Extract the (x, y) coordinate from the center of the cell holding the provided text.  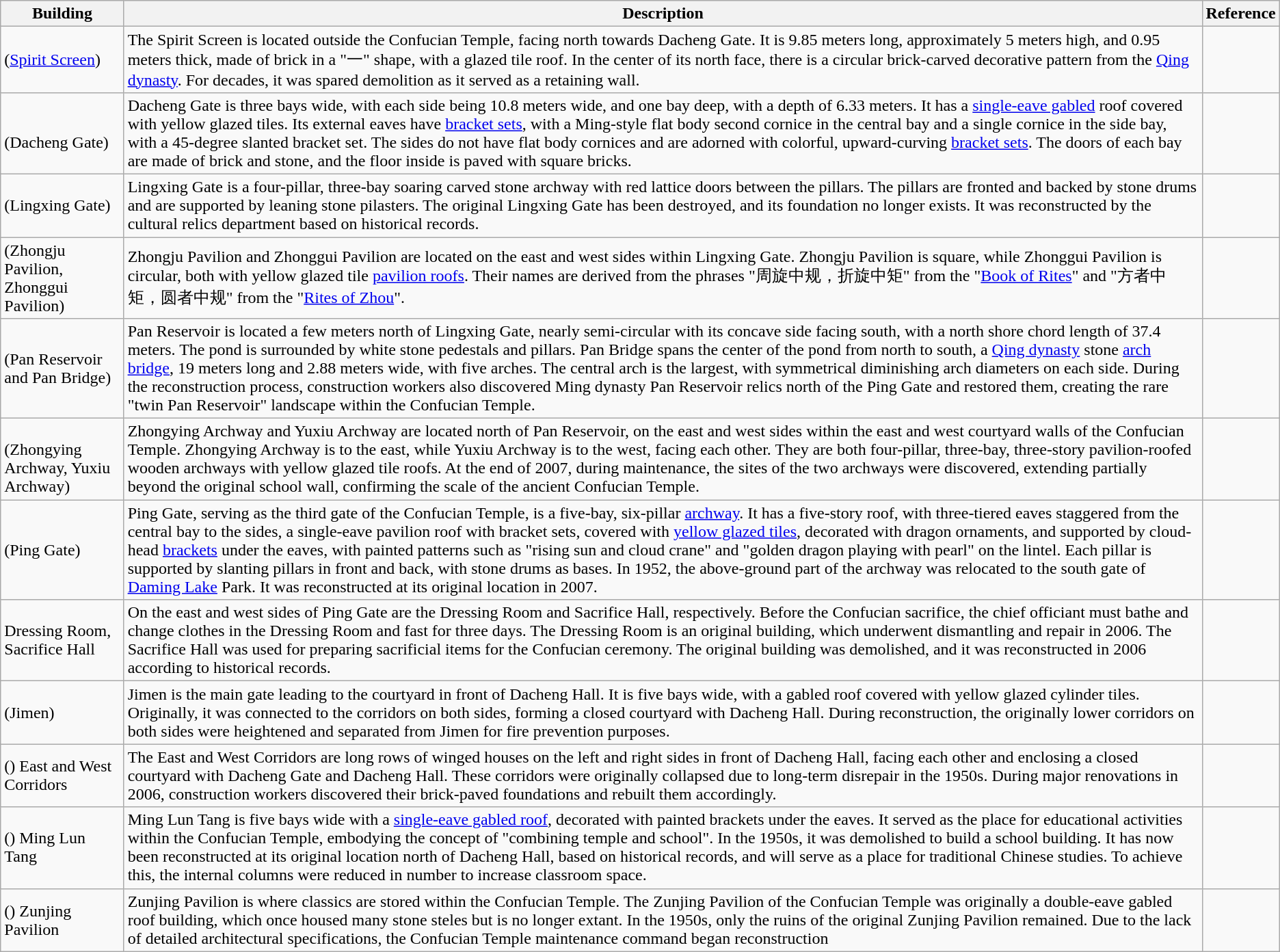
(Pan Reservoir and Pan Bridge) (62, 369)
(Jimen) (62, 713)
(Dacheng Gate) (62, 133)
Reference (1240, 14)
(Ping Gate) (62, 550)
Description (663, 14)
() Ming Lun Tang (62, 848)
Dressing Room, Sacrifice Hall (62, 640)
(Zhongying Archway, Yuxiu Archway) (62, 460)
Building (62, 14)
() East and West Corridors (62, 776)
(Lingxing Gate) (62, 205)
(Zhongju Pavilion, Zhonggui Pavilion) (62, 278)
() Zunjing Pavilion (62, 920)
(Spirit Screen) (62, 60)
